Scan for the cell matching the given text and deliver its [x, y] coordinate at center. 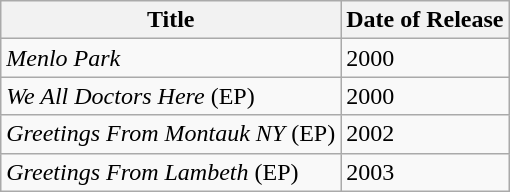
Greetings From Lambeth (EP) [171, 172]
Menlo Park [171, 58]
We All Doctors Here (EP) [171, 96]
2002 [425, 134]
Date of Release [425, 20]
Greetings From Montauk NY (EP) [171, 134]
2003 [425, 172]
Title [171, 20]
